Search for the cell housing the specified text and yield its [X, Y] center coordinate. 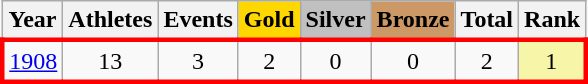
13 [110, 60]
Silver [336, 21]
3 [198, 60]
Rank [552, 21]
1908 [32, 60]
Events [198, 21]
Year [32, 21]
Bronze [413, 21]
Gold [269, 21]
1 [552, 60]
Total [487, 21]
Athletes [110, 21]
